Scan for the cell matching the given text and deliver its [X, Y] coordinate at center. 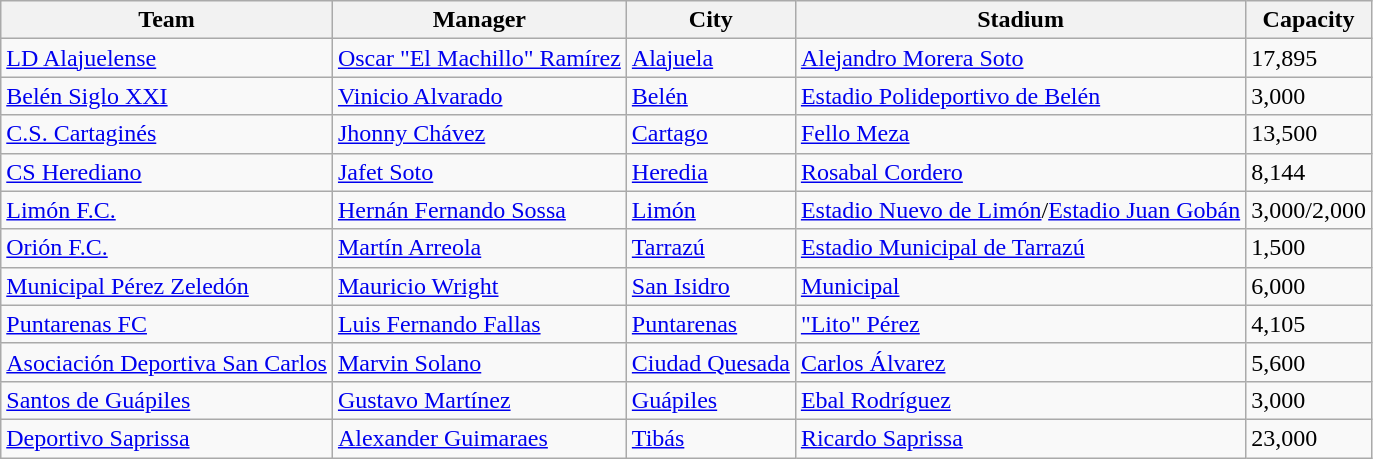
City [710, 20]
Asociación Deportiva San Carlos [167, 362]
Capacity [1309, 20]
Heredia [710, 172]
CS Herediano [167, 172]
5,600 [1309, 362]
Tarrazú [710, 248]
Belén Siglo XXI [167, 96]
Ciudad Quesada [710, 362]
Estadio Polideportivo de Belén [1020, 96]
Rosabal Cordero [1020, 172]
3,000/2,000 [1309, 210]
Stadium [1020, 20]
Tibás [710, 438]
Orión F.C. [167, 248]
San Isidro [710, 286]
Estadio Municipal de Tarrazú [1020, 248]
Ricardo Saprissa [1020, 438]
Mauricio Wright [479, 286]
Cartago [710, 134]
Municipal Pérez Zeledón [167, 286]
Luis Fernando Fallas [479, 324]
Belén [710, 96]
Limón [710, 210]
6,000 [1309, 286]
13,500 [1309, 134]
Carlos Álvarez [1020, 362]
Alejandro Morera Soto [1020, 58]
Jafet Soto [479, 172]
Marvin Solano [479, 362]
Guápiles [710, 400]
"Lito" Pérez [1020, 324]
Gustavo Martínez [479, 400]
4,105 [1309, 324]
C.S. Cartaginés [167, 134]
Hernán Fernando Sossa [479, 210]
Fello Meza [1020, 134]
Puntarenas [710, 324]
23,000 [1309, 438]
Oscar "El Machillo" Ramírez [479, 58]
Alajuela [710, 58]
Municipal [1020, 286]
LD Alajuelense [167, 58]
Jhonny Chávez [479, 134]
Manager [479, 20]
Santos de Guápiles [167, 400]
Ebal Rodríguez [1020, 400]
Team [167, 20]
Alexander Guimaraes [479, 438]
1,500 [1309, 248]
Limón F.C. [167, 210]
17,895 [1309, 58]
Puntarenas FC [167, 324]
Estadio Nuevo de Limón/Estadio Juan Gobán [1020, 210]
Vinicio Alvarado [479, 96]
8,144 [1309, 172]
Martín Arreola [479, 248]
Deportivo Saprissa [167, 438]
